Return the [x, y] coordinate for the center point of the cell that contains the specified text.  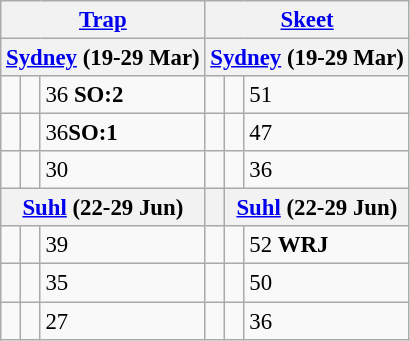
30 [122, 170]
27 [122, 321]
35 [122, 283]
36 SO:2 [122, 95]
39 [122, 245]
50 [326, 283]
36SO:1 [122, 133]
47 [326, 133]
51 [326, 95]
Skeet [307, 20]
52 WRJ [326, 245]
Trap [103, 20]
